Search for the cell housing the specified text and yield its (x, y) center coordinate. 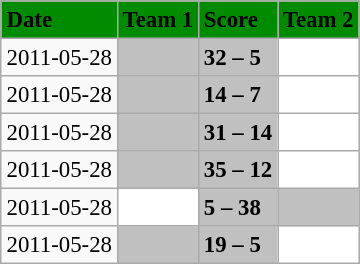
31 – 14 (238, 133)
32 – 5 (238, 57)
Date (59, 20)
19 – 5 (238, 245)
14 – 7 (238, 95)
Team 1 (158, 20)
Score (238, 20)
5 – 38 (238, 208)
Team 2 (318, 20)
35 – 12 (238, 170)
